Return [X, Y] of the center of cell containing provided text 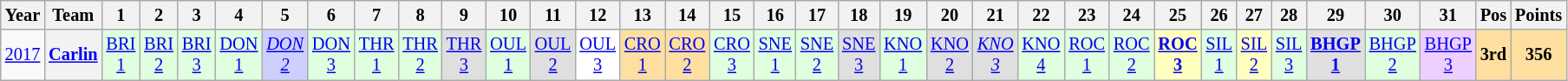
ROC2 [1132, 55]
SIL2 [1254, 55]
CRO2 [688, 55]
18 [859, 15]
8 [420, 15]
OUL3 [598, 55]
OUL2 [553, 55]
KNO4 [1042, 55]
THR2 [420, 55]
10 [508, 15]
SIL3 [1289, 55]
2017 [23, 55]
31 [1448, 15]
BRI3 [197, 55]
28 [1289, 15]
KNO3 [996, 55]
22 [1042, 15]
DON3 [331, 55]
2 [159, 15]
BRI2 [159, 55]
12 [598, 15]
27 [1254, 15]
SIL1 [1219, 55]
356 [1539, 55]
25 [1178, 15]
ROC3 [1178, 55]
KNO2 [950, 55]
BHGP1 [1336, 55]
26 [1219, 15]
DON2 [284, 55]
21 [996, 15]
Year [23, 15]
BHGP2 [1393, 55]
3 [197, 15]
THR1 [376, 55]
Carlin [73, 55]
OUL1 [508, 55]
14 [688, 15]
30 [1393, 15]
9 [464, 15]
1 [121, 15]
16 [775, 15]
5 [284, 15]
Pos [1493, 15]
CRO3 [732, 55]
24 [1132, 15]
Team [73, 15]
THR3 [464, 55]
SNE2 [817, 55]
29 [1336, 15]
20 [950, 15]
Points [1539, 15]
23 [1087, 15]
ROC1 [1087, 55]
17 [817, 15]
13 [643, 15]
15 [732, 15]
4 [238, 15]
11 [553, 15]
SNE1 [775, 55]
SNE3 [859, 55]
7 [376, 15]
KNO1 [903, 55]
6 [331, 15]
BRI1 [121, 55]
DON1 [238, 55]
3rd [1493, 55]
CRO1 [643, 55]
BHGP3 [1448, 55]
19 [903, 15]
